Return (x, y) of the center of cell containing provided text 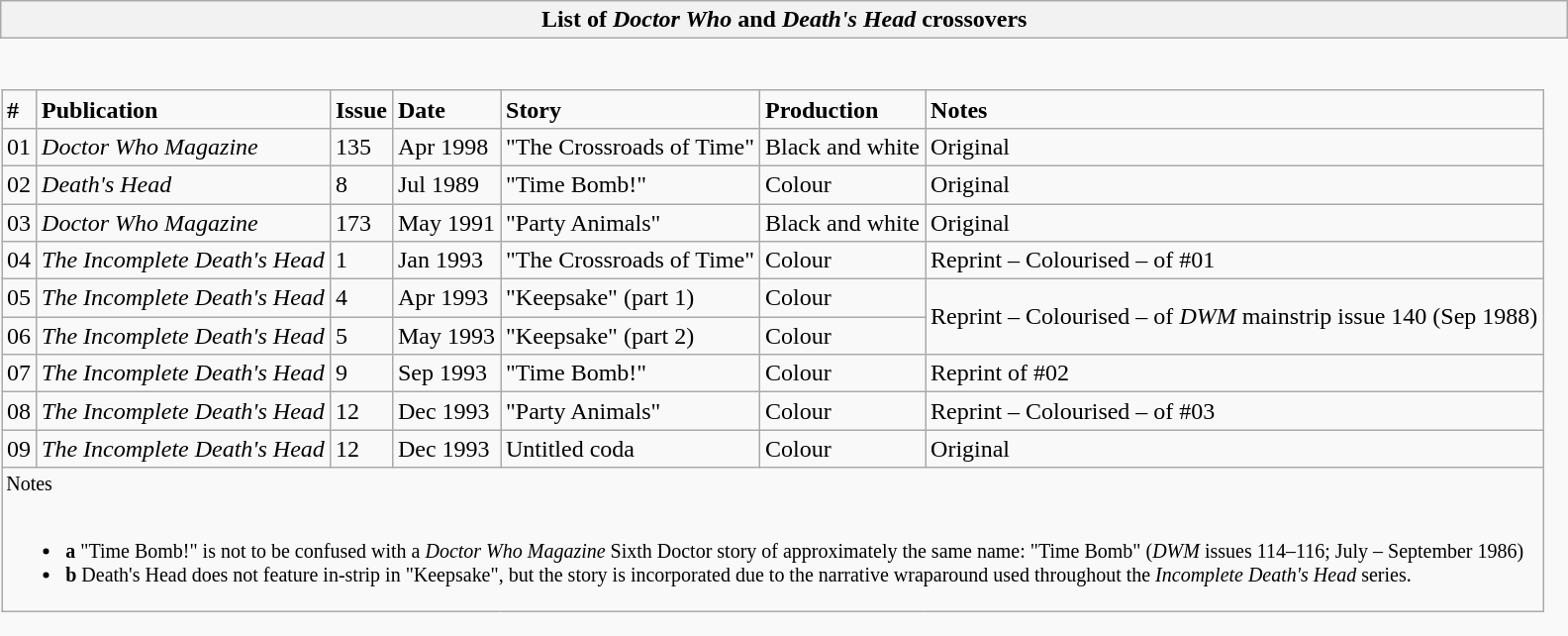
"Keepsake" (part 1) (631, 298)
Reprint – Colourised – of #01 (1234, 261)
Apr 1993 (445, 298)
4 (360, 298)
Untitled coda (631, 449)
04 (20, 261)
May 1991 (445, 223)
Notes (1234, 109)
Date (445, 109)
01 (20, 147)
Reprint – Colourised – of #03 (1234, 411)
03 (20, 223)
08 (20, 411)
05 (20, 298)
173 (360, 223)
9 (360, 373)
07 (20, 373)
Sep 1993 (445, 373)
Death's Head (184, 184)
8 (360, 184)
May 1993 (445, 336)
Publication (184, 109)
Production (843, 109)
Jan 1993 (445, 261)
5 (360, 336)
02 (20, 184)
"Keepsake" (part 2) (631, 336)
09 (20, 449)
06 (20, 336)
Story (631, 109)
135 (360, 147)
# (20, 109)
Jul 1989 (445, 184)
Apr 1998 (445, 147)
Reprint of #02 (1234, 373)
List of Doctor Who and Death's Head crossovers (784, 20)
Issue (360, 109)
1 (360, 261)
Reprint – Colourised – of DWM mainstrip issue 140 (Sep 1988) (1234, 317)
